Locate the cell with the specified text and output its [x, y] center coordinate. 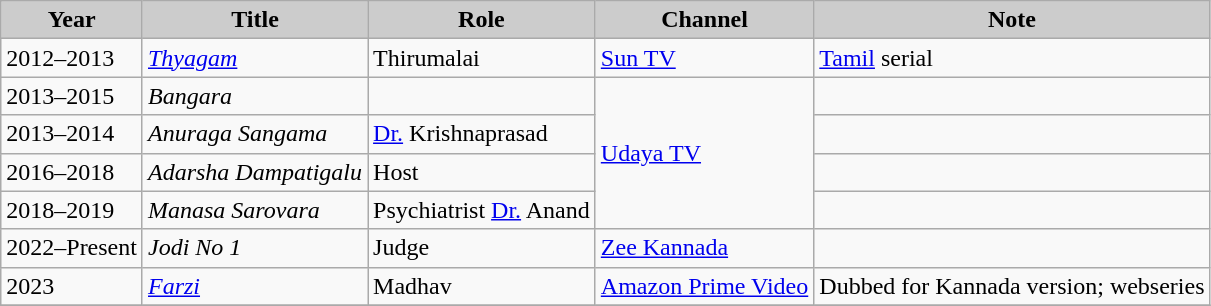
Sun TV [704, 58]
Tamil serial [1012, 58]
Channel [704, 20]
Anuraga Sangama [254, 134]
Judge [482, 248]
Manasa Sarovara [254, 210]
2018–2019 [72, 210]
Zee Kannada [704, 248]
Madhav [482, 286]
Role [482, 20]
2023 [72, 286]
2013–2015 [72, 96]
Dr. Krishnaprasad [482, 134]
Title [254, 20]
Thirumalai [482, 58]
2013–2014 [72, 134]
Bangara [254, 96]
Amazon Prime Video [704, 286]
Year [72, 20]
2016–2018 [72, 172]
Farzi [254, 286]
Jodi No 1 [254, 248]
Adarsha Dampatigalu [254, 172]
2022–Present [72, 248]
Host [482, 172]
Udaya TV [704, 153]
Dubbed for Kannada version; webseries [1012, 286]
2012–2013 [72, 58]
Psychiatrist Dr. Anand [482, 210]
Note [1012, 20]
Thyagam [254, 58]
